Capture the cell that displays the provided text and extract its [X, Y] central coordinate. 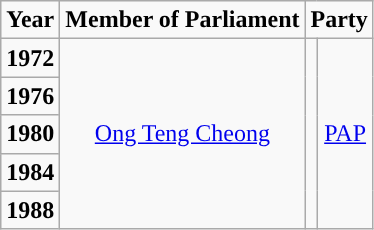
1972 [30, 58]
1988 [30, 210]
PAP [346, 134]
Ong Teng Cheong [182, 134]
Party [339, 20]
1980 [30, 134]
Year [30, 20]
1984 [30, 172]
Member of Parliament [182, 20]
1976 [30, 96]
